Provide the (X, Y) coordinate of the cell's center where the given text is located.  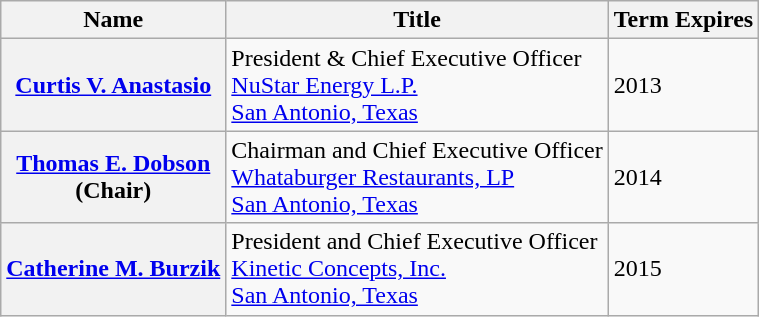
Chairman and Chief Executive OfficerWhataburger Restaurants, LPSan Antonio, Texas (417, 177)
2014 (683, 177)
Thomas E. Dobson(Chair) (114, 177)
President & Chief Executive OfficerNuStar Energy L.P.San Antonio, Texas (417, 85)
President and Chief Executive OfficerKinetic Concepts, Inc.San Antonio, Texas (417, 269)
Curtis V. Anastasio (114, 85)
Title (417, 20)
Name (114, 20)
Term Expires (683, 20)
2013 (683, 85)
Catherine M. Burzik (114, 269)
2015 (683, 269)
